Find where the given text appears and provide that cell's center as (x, y) coordinate. 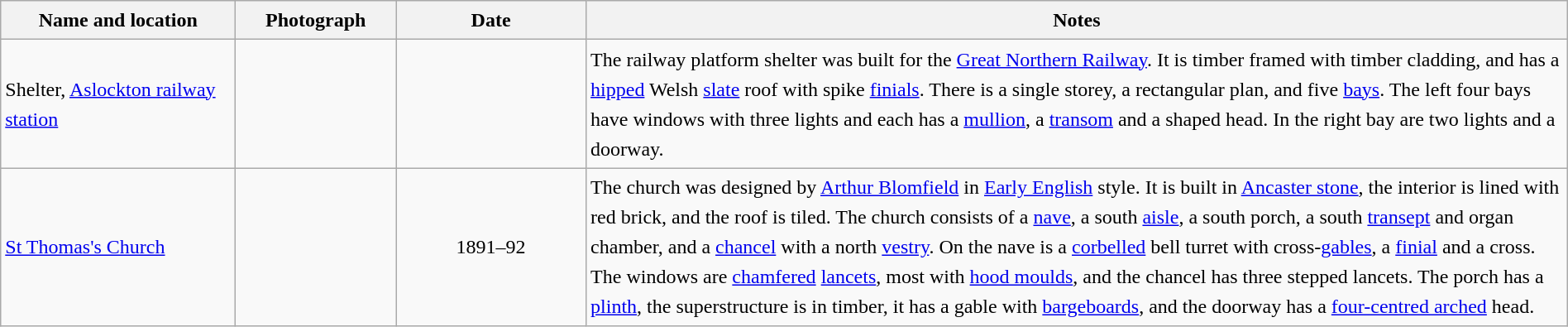
Notes (1077, 20)
Date (491, 20)
Shelter, Aslockton railway station (118, 104)
1891–92 (491, 247)
St Thomas's Church (118, 247)
Name and location (118, 20)
Photograph (316, 20)
